Capture the cell that displays the provided text and extract its [x, y] central coordinate. 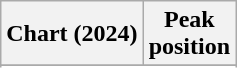
Peakposition [189, 34]
Chart (2024) [72, 34]
